Output the [X, Y] coordinate of the center of the cell containing the given text.  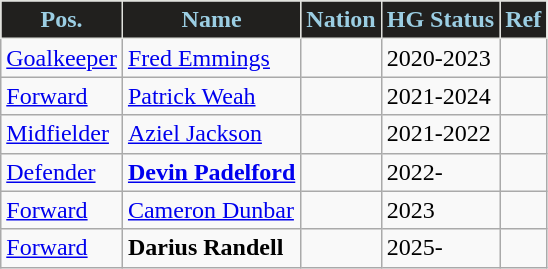
HG Status [440, 20]
Darius Randell [211, 248]
Cameron Dunbar [211, 210]
Aziel Jackson [211, 134]
Defender [62, 172]
Fred Emmings [211, 58]
Devin Padelford [211, 172]
Goalkeeper [62, 58]
Midfielder [62, 134]
2021-2022 [440, 134]
Patrick Weah [211, 96]
Pos. [62, 20]
Name [211, 20]
2021-2024 [440, 96]
2020-2023 [440, 58]
Nation [341, 20]
2022- [440, 172]
2025- [440, 248]
2023 [440, 210]
Ref [524, 20]
